Identify which cell holds the provided text, then report its [X, Y] central coordinate. 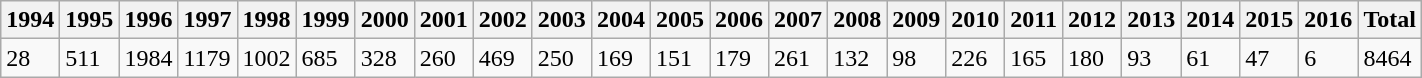
179 [740, 58]
1984 [148, 58]
1999 [326, 20]
93 [1152, 58]
2007 [798, 20]
2006 [740, 20]
1998 [266, 20]
685 [326, 58]
169 [620, 58]
2001 [444, 20]
2009 [916, 20]
2005 [680, 20]
1994 [30, 20]
1002 [266, 58]
Total [1390, 20]
1997 [208, 20]
1179 [208, 58]
165 [1034, 58]
2002 [502, 20]
1995 [90, 20]
2004 [620, 20]
2012 [1092, 20]
2015 [1270, 20]
469 [502, 58]
261 [798, 58]
2011 [1034, 20]
2010 [976, 20]
180 [1092, 58]
1996 [148, 20]
2014 [1210, 20]
6 [1328, 58]
260 [444, 58]
47 [1270, 58]
2000 [384, 20]
8464 [1390, 58]
28 [30, 58]
2003 [562, 20]
61 [1210, 58]
250 [562, 58]
2013 [1152, 20]
132 [858, 58]
151 [680, 58]
511 [90, 58]
2008 [858, 20]
226 [976, 58]
2016 [1328, 20]
328 [384, 58]
98 [916, 58]
